For the text-containing cell, return its midpoint in [X, Y] coordinate format. 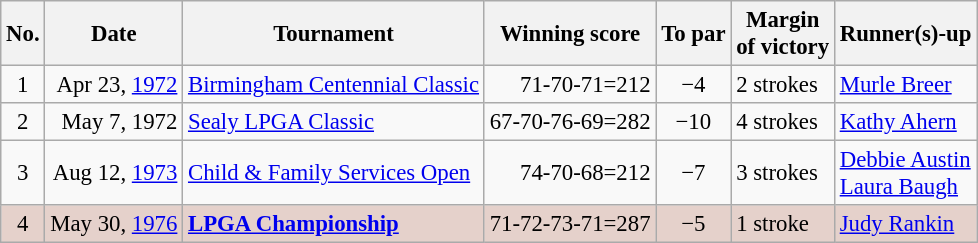
Winning score [570, 34]
1 stroke [783, 224]
Debbie Austin Laura Baugh [905, 174]
Sealy LPGA Classic [334, 122]
−5 [694, 224]
To par [694, 34]
Birmingham Centennial Classic [334, 85]
71-72-73-71=287 [570, 224]
67-70-76-69=282 [570, 122]
May 30, 1976 [114, 224]
Aug 12, 1973 [114, 174]
Apr 23, 1972 [114, 85]
Judy Rankin [905, 224]
−10 [694, 122]
Date [114, 34]
Child & Family Services Open [334, 174]
No. [23, 34]
3 strokes [783, 174]
71-70-71=212 [570, 85]
2 strokes [783, 85]
−7 [694, 174]
Runner(s)-up [905, 34]
Murle Breer [905, 85]
Tournament [334, 34]
1 [23, 85]
May 7, 1972 [114, 122]
LPGA Championship [334, 224]
3 [23, 174]
4 [23, 224]
4 strokes [783, 122]
Marginof victory [783, 34]
2 [23, 122]
−4 [694, 85]
74-70-68=212 [570, 174]
Kathy Ahern [905, 122]
